Detect which cell encompasses the target text, then output its [x, y] center coordinate. 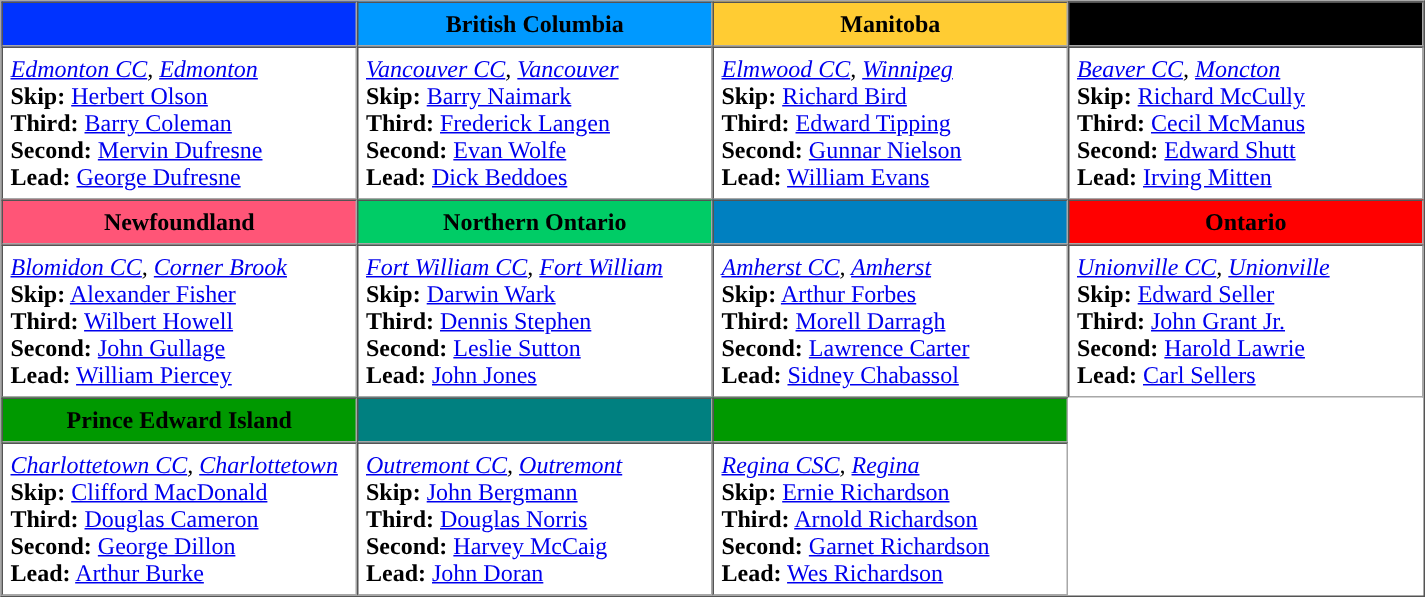
Regina CSC, ReginaSkip: Ernie Richardson Third: Arnold Richardson Second: Garnet Richardson Lead: Wes Richardson [890, 518]
Northern Ontario [535, 222]
Ontario [1246, 222]
British Columbia [535, 24]
Newfoundland [180, 222]
Charlottetown CC, CharlottetownSkip: Clifford MacDonald Third: Douglas Cameron Second: George Dillon Lead: Arthur Burke [180, 518]
Outremont CC, OutremontSkip: John Bergmann Third: Douglas Norris Second: Harvey McCaig Lead: John Doran [535, 518]
Unionville CC, UnionvilleSkip: Edward Seller Third: John Grant Jr. Second: Harold Lawrie Lead: Carl Sellers [1246, 320]
Prince Edward Island [180, 420]
Amherst CC, AmherstSkip: Arthur Forbes Third: Morell Darragh Second: Lawrence Carter Lead: Sidney Chabassol [890, 320]
Vancouver CC, VancouverSkip: Barry Naimark Third: Frederick Langen Second: Evan Wolfe Lead: Dick Beddoes [535, 122]
Manitoba [890, 24]
Elmwood CC, WinnipegSkip: Richard Bird Third: Edward Tipping Second: Gunnar Nielson Lead: William Evans [890, 122]
Edmonton CC, EdmontonSkip: Herbert Olson Third: Barry Coleman Second: Mervin Dufresne Lead: George Dufresne [180, 122]
Beaver CC, MonctonSkip: Richard McCully Third: Cecil McManus Second: Edward Shutt Lead: Irving Mitten [1246, 122]
Blomidon CC, Corner BrookSkip: Alexander Fisher Third: Wilbert Howell Second: John Gullage Lead: William Piercey [180, 320]
Fort William CC, Fort WilliamSkip: Darwin Wark Third: Dennis Stephen Second: Leslie Sutton Lead: John Jones [535, 320]
